Determine the (X, Y) coordinate at the center of the cell enclosing the given text.  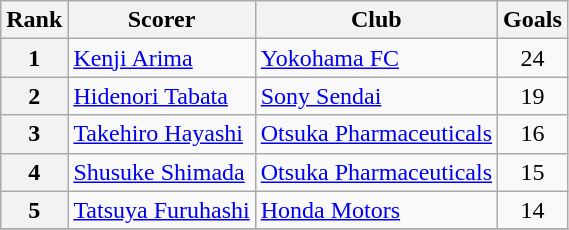
Shusuke Shimada (162, 172)
Tatsuya Furuhashi (162, 210)
Kenji Arima (162, 58)
5 (34, 210)
Takehiro Hayashi (162, 134)
Hidenori Tabata (162, 96)
Sony Sendai (376, 96)
Honda Motors (376, 210)
3 (34, 134)
Yokohama FC (376, 58)
Goals (533, 20)
16 (533, 134)
24 (533, 58)
1 (34, 58)
14 (533, 210)
19 (533, 96)
4 (34, 172)
Rank (34, 20)
2 (34, 96)
Scorer (162, 20)
15 (533, 172)
Club (376, 20)
